Find where the given text appears and provide that cell's center as [X, Y] coordinate. 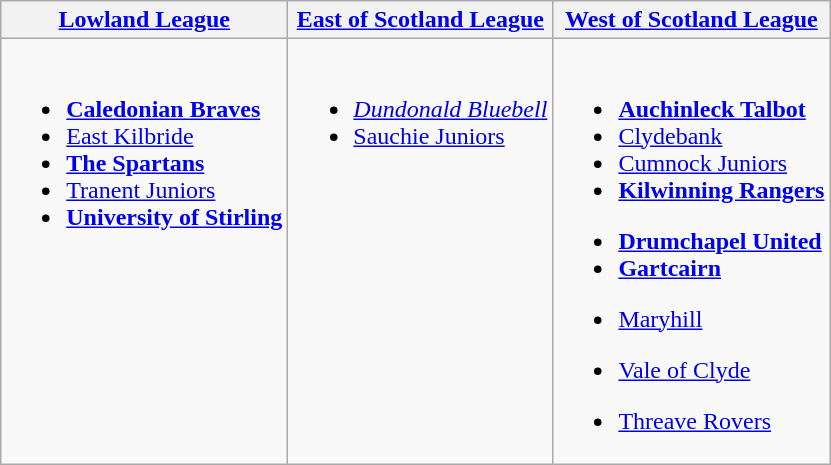
Dundonald BluebellSauchie Juniors [420, 252]
East of Scotland League [420, 20]
West of Scotland League [692, 20]
Lowland League [144, 20]
Auchinleck TalbotClydebankCumnock JuniorsKilwinning RangersDrumchapel UnitedGartcairnMaryhillVale of ClydeThreave Rovers [692, 252]
Caledonian BravesEast KilbrideThe SpartansTranent JuniorsUniversity of Stirling [144, 252]
